Locate the cell with the specified text and output its [x, y] center coordinate. 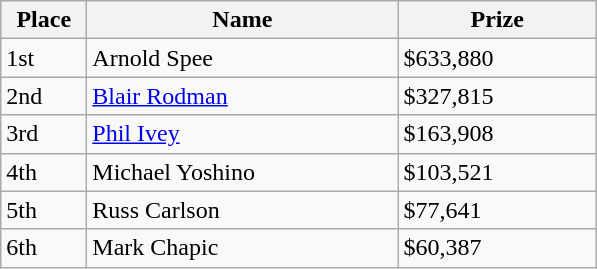
Michael Yoshino [242, 172]
Name [242, 20]
Place [44, 20]
Russ Carlson [242, 210]
$77,641 [498, 210]
$103,521 [498, 172]
6th [44, 248]
Phil Ivey [242, 134]
$163,908 [498, 134]
$327,815 [498, 96]
$60,387 [498, 248]
Mark Chapic [242, 248]
3rd [44, 134]
4th [44, 172]
1st [44, 58]
Prize [498, 20]
5th [44, 210]
Blair Rodman [242, 96]
2nd [44, 96]
$633,880 [498, 58]
Arnold Spee [242, 58]
